Find where the given text appears and provide that cell's center as (X, Y) coordinate. 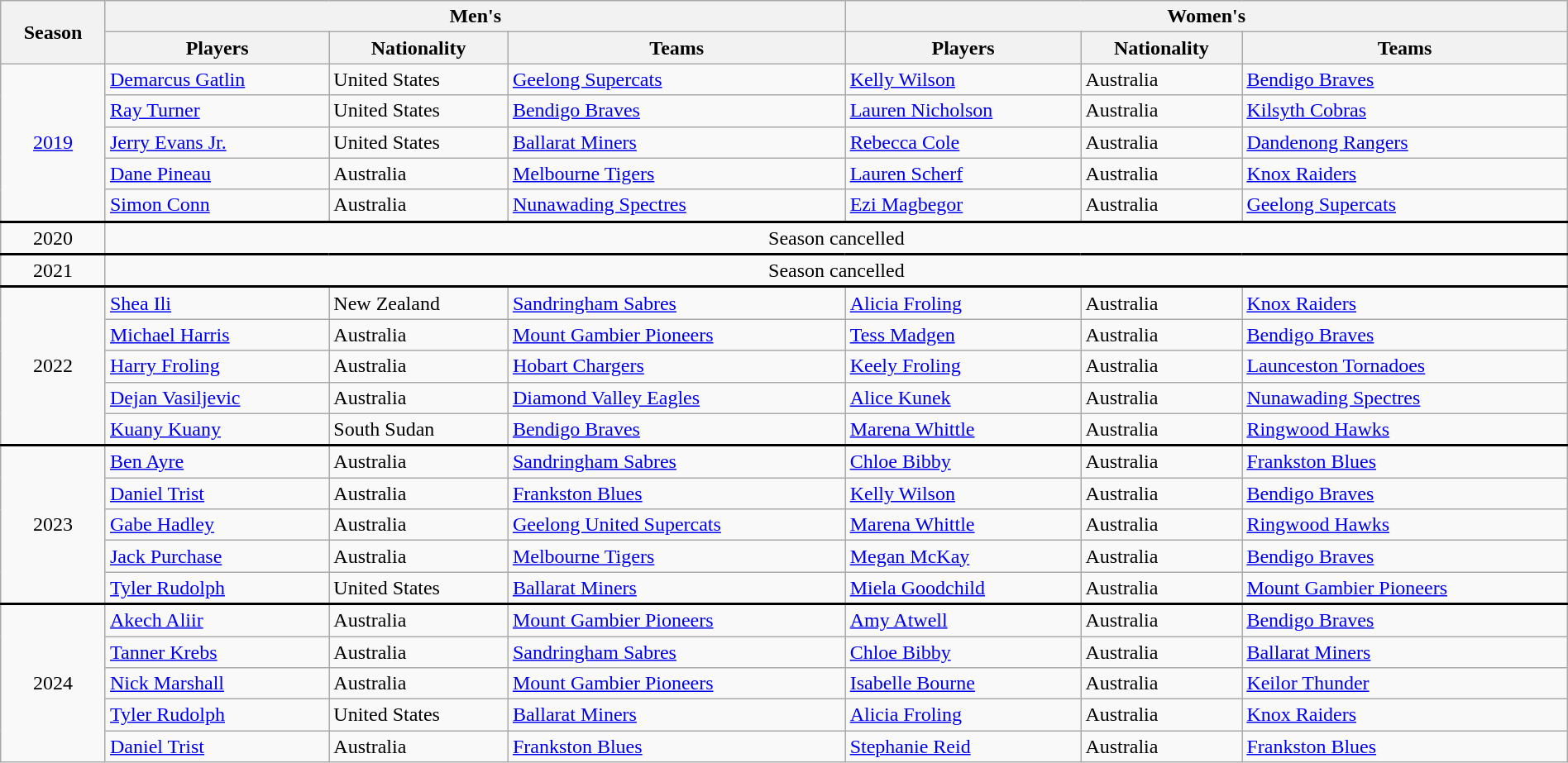
2024 (53, 683)
2020 (53, 238)
2022 (53, 366)
Season (53, 32)
Ben Ayre (217, 461)
Tess Madgen (963, 335)
Diamond Valley Eagles (676, 398)
Geelong United Supercats (676, 525)
Megan McKay (963, 556)
Amy Atwell (963, 620)
Women's (1206, 17)
Rebecca Cole (963, 142)
Hobart Chargers (676, 366)
Jerry Evans Jr. (217, 142)
Lauren Scherf (963, 174)
2023 (53, 525)
Isabelle Bourne (963, 684)
Miela Goodchild (963, 589)
Lauren Nicholson (963, 111)
Dandenong Rangers (1404, 142)
Nick Marshall (217, 684)
Kuany Kuany (217, 430)
Jack Purchase (217, 556)
Kilsyth Cobras (1404, 111)
Tanner Krebs (217, 652)
Dane Pineau (217, 174)
Dejan Vasiljevic (217, 398)
Stephanie Reid (963, 746)
Akech Aliir (217, 620)
Shea Ili (217, 303)
Keilor Thunder (1404, 684)
Launceston Tornadoes (1404, 366)
Men's (475, 17)
Simon Conn (217, 205)
Gabe Hadley (217, 525)
South Sudan (418, 430)
2019 (53, 142)
Harry Froling (217, 366)
2021 (53, 271)
New Zealand (418, 303)
Demarcus Gatlin (217, 79)
Keely Froling (963, 366)
Michael Harris (217, 335)
Ray Turner (217, 111)
Ezi Magbegor (963, 205)
Alice Kunek (963, 398)
